Search for the cell housing the specified text and yield its (X, Y) center coordinate. 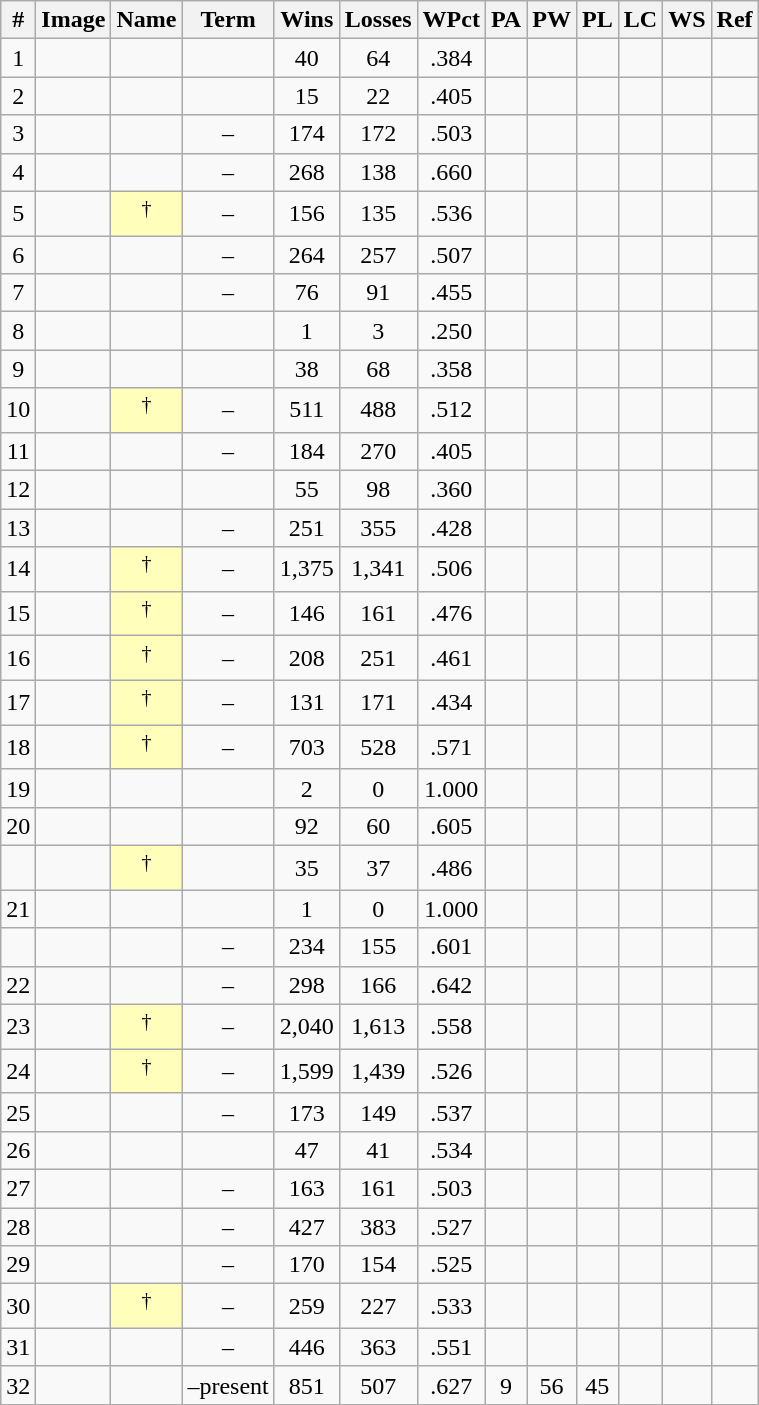
.384 (451, 58)
Name (146, 20)
.627 (451, 1385)
38 (306, 369)
PL (597, 20)
23 (18, 1026)
12 (18, 489)
1,341 (378, 570)
40 (306, 58)
363 (378, 1347)
1,599 (306, 1072)
1,439 (378, 1072)
446 (306, 1347)
60 (378, 826)
427 (306, 1227)
227 (378, 1306)
91 (378, 293)
16 (18, 658)
.461 (451, 658)
45 (597, 1385)
.506 (451, 570)
30 (18, 1306)
171 (378, 702)
146 (306, 614)
Term (228, 20)
47 (306, 1150)
.476 (451, 614)
208 (306, 658)
55 (306, 489)
25 (18, 1112)
.512 (451, 410)
.250 (451, 331)
20 (18, 826)
259 (306, 1306)
2,040 (306, 1026)
68 (378, 369)
.601 (451, 947)
270 (378, 451)
507 (378, 1385)
10 (18, 410)
4 (18, 172)
PW (552, 20)
5 (18, 214)
98 (378, 489)
149 (378, 1112)
13 (18, 528)
.455 (451, 293)
703 (306, 748)
WPct (451, 20)
28 (18, 1227)
76 (306, 293)
511 (306, 410)
.558 (451, 1026)
257 (378, 255)
154 (378, 1265)
32 (18, 1385)
528 (378, 748)
173 (306, 1112)
18 (18, 748)
166 (378, 985)
383 (378, 1227)
.527 (451, 1227)
155 (378, 947)
131 (306, 702)
.428 (451, 528)
264 (306, 255)
234 (306, 947)
# (18, 20)
163 (306, 1188)
7 (18, 293)
.642 (451, 985)
14 (18, 570)
.358 (451, 369)
184 (306, 451)
.605 (451, 826)
.537 (451, 1112)
.660 (451, 172)
851 (306, 1385)
.533 (451, 1306)
Ref (734, 20)
35 (306, 868)
21 (18, 909)
135 (378, 214)
26 (18, 1150)
27 (18, 1188)
.526 (451, 1072)
WS (687, 20)
29 (18, 1265)
268 (306, 172)
.571 (451, 748)
.525 (451, 1265)
174 (306, 134)
6 (18, 255)
Image (74, 20)
PA (506, 20)
298 (306, 985)
.551 (451, 1347)
.534 (451, 1150)
172 (378, 134)
1,613 (378, 1026)
17 (18, 702)
156 (306, 214)
Losses (378, 20)
.536 (451, 214)
.507 (451, 255)
488 (378, 410)
–present (228, 1385)
11 (18, 451)
19 (18, 788)
Wins (306, 20)
LC (640, 20)
92 (306, 826)
8 (18, 331)
31 (18, 1347)
138 (378, 172)
24 (18, 1072)
64 (378, 58)
37 (378, 868)
.486 (451, 868)
.360 (451, 489)
355 (378, 528)
41 (378, 1150)
1,375 (306, 570)
56 (552, 1385)
170 (306, 1265)
.434 (451, 702)
